Identify which cell holds the provided text, then report its (x, y) central coordinate. 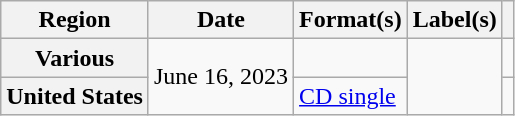
Label(s) (454, 20)
United States (75, 96)
Format(s) (351, 20)
June 16, 2023 (220, 77)
CD single (351, 96)
Date (220, 20)
Various (75, 58)
Region (75, 20)
